Locate the cell with the specified text and output its (x, y) center coordinate. 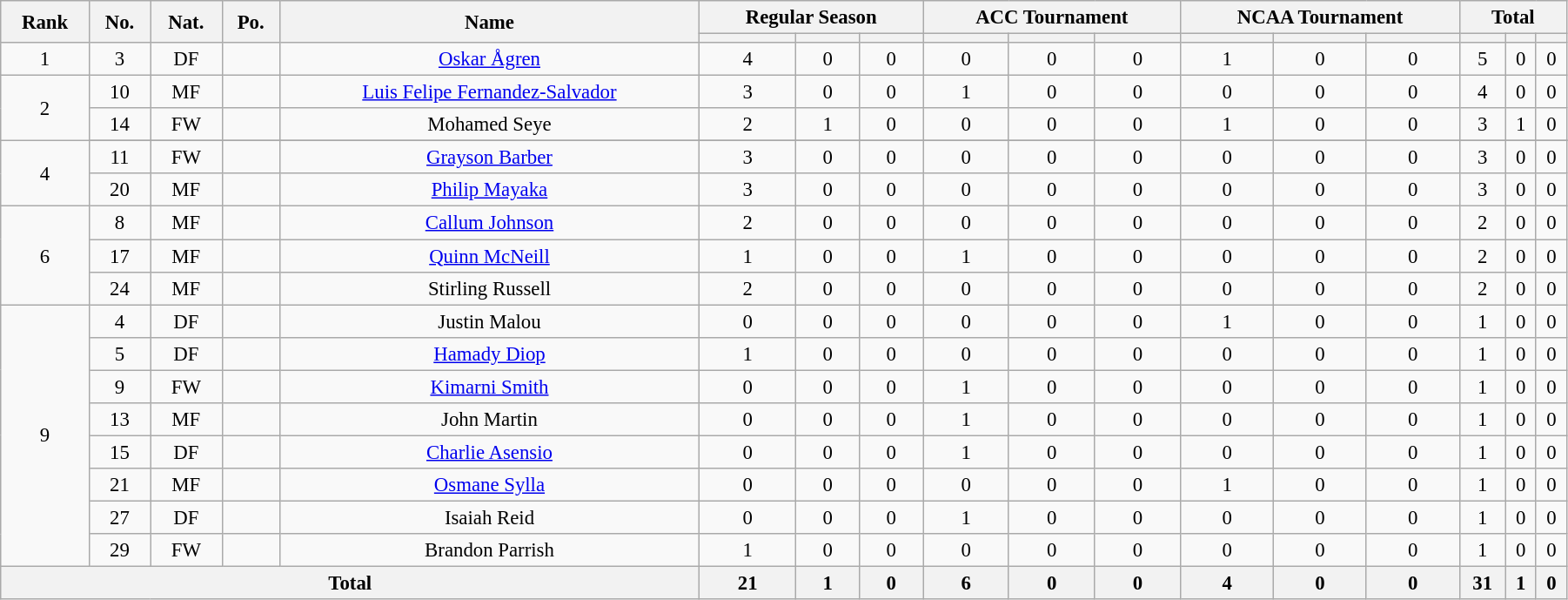
15 (119, 452)
Kimarni Smith (489, 387)
John Martin (489, 420)
Brandon Parrish (489, 550)
Justin Malou (489, 321)
11 (119, 158)
Mohamed Seye (489, 125)
Charlie Asensio (489, 452)
Callum Johnson (489, 223)
24 (119, 288)
Stirling Russell (489, 288)
8 (119, 223)
Hamady Diop (489, 354)
29 (119, 550)
Po. (251, 22)
Rank (45, 22)
Grayson Barber (489, 158)
Name (489, 22)
Luis Felipe Fernandez-Salvador (489, 92)
NCAA Tournament (1320, 17)
14 (119, 125)
20 (119, 191)
Osmane Sylla (489, 485)
13 (119, 420)
Oskar Ågren (489, 59)
No. (119, 22)
Isaiah Reid (489, 517)
10 (119, 92)
Nat. (186, 22)
27 (119, 517)
17 (119, 256)
Regular Season (811, 17)
Philip Mayaka (489, 191)
ACC Tournament (1052, 17)
31 (1483, 583)
Quinn McNeill (489, 256)
